Determine the (X, Y) coordinate at the center of the cell enclosing the given text.  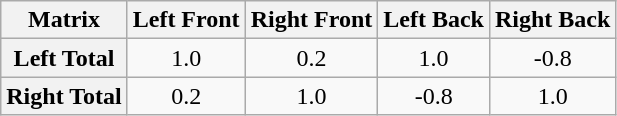
Matrix (64, 20)
Right Back (552, 20)
Left Front (186, 20)
Right Front (312, 20)
Right Total (64, 96)
Left Total (64, 58)
Left Back (434, 20)
